From the cell containing the given text, extract its center point as [x, y] coordinate. 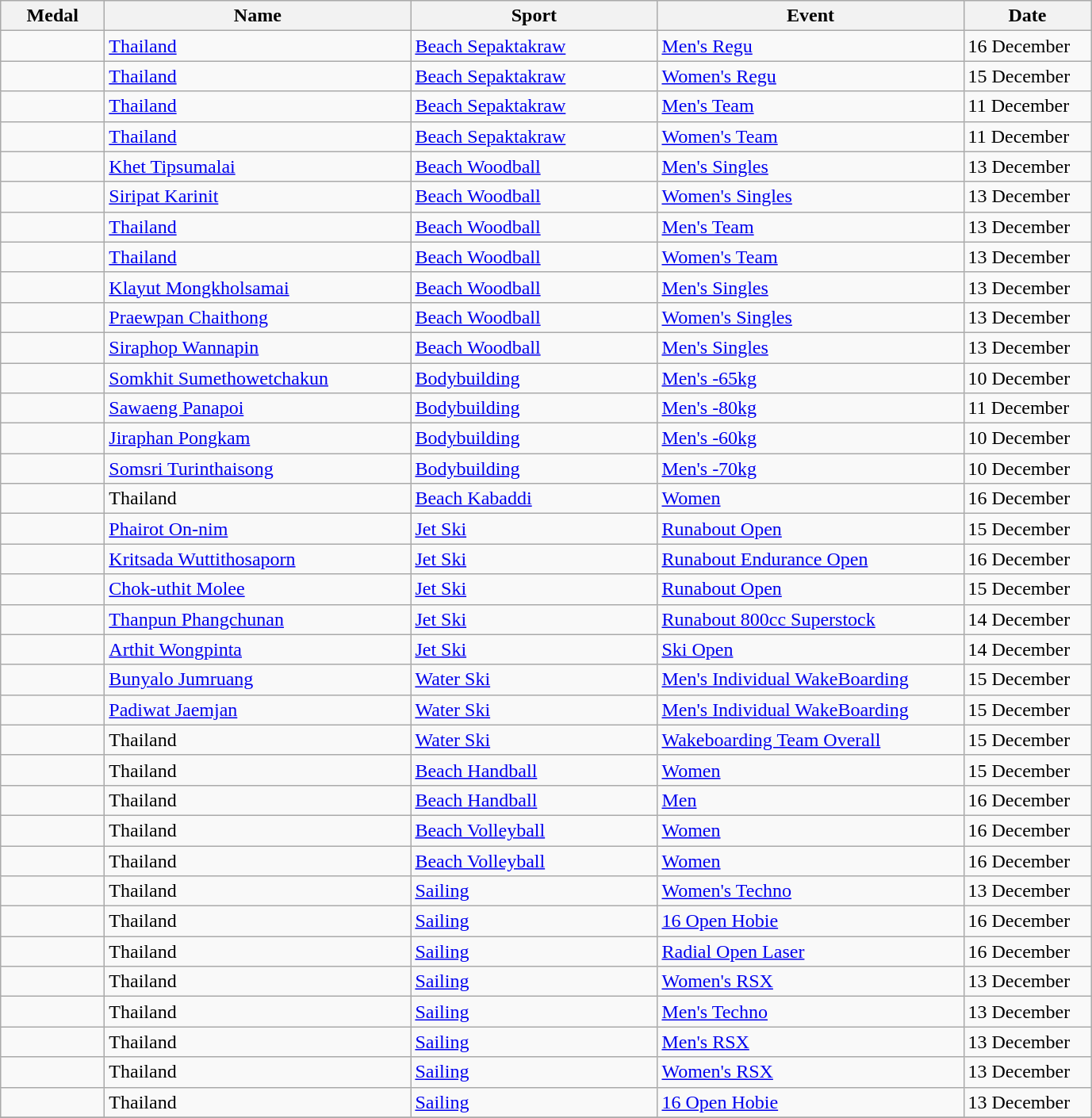
Kritsada Wuttithosaporn [258, 559]
Jiraphan Pongkam [258, 438]
Runabout 800cc Superstock [810, 619]
Men's Regu [810, 46]
Khet Tipsumalai [258, 167]
Event [810, 16]
Praewpan Chaithong [258, 317]
Men's RSX [810, 1042]
Somkhit Sumethowetchakun [258, 378]
Men's Techno [810, 1012]
Siripat Karinit [258, 197]
Sport [535, 16]
Name [258, 16]
Thanpun Phangchunan [258, 619]
Beach Kabaddi [535, 499]
Siraphop Wannapin [258, 347]
Women's Techno [810, 891]
Wakeboarding Team Overall [810, 740]
Klayut Mongkholsamai [258, 287]
Men [810, 800]
Arthit Wongpinta [258, 649]
Runabout Endurance Open [810, 559]
Women's Regu [810, 76]
Men's -80kg [810, 408]
Padiwat Jaemjan [258, 710]
Somsri Turinthaisong [258, 469]
Phairot On-nim [258, 529]
Medal [52, 16]
Men's -60kg [810, 438]
Men's -65kg [810, 378]
Ski Open [810, 649]
Sawaeng Panapoi [258, 408]
Men's -70kg [810, 469]
Bunyalo Jumruang [258, 680]
Radial Open Laser [810, 951]
Chok-uthit Molee [258, 589]
Date [1028, 16]
